Search for the cell housing the specified text and yield its (x, y) center coordinate. 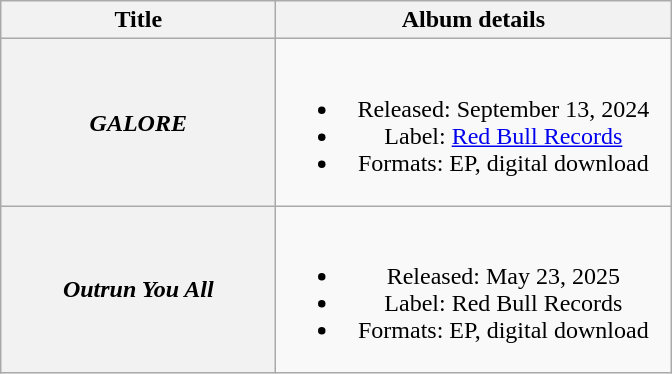
Outrun You All (138, 290)
Released: September 13, 2024Label: Red Bull RecordsFormats: EP, digital download (474, 122)
Released: May 23, 2025Label: Red Bull RecordsFormats: EP, digital download (474, 290)
Title (138, 20)
GALORE (138, 122)
Album details (474, 20)
